Extract the [X, Y] coordinate from the center of the cell holding the provided text.  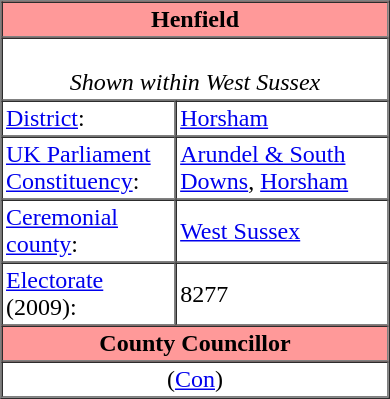
Horsham [282, 118]
Ceremonial county: [89, 232]
Electorate (2009): [89, 294]
Henfield [196, 20]
8277 [282, 294]
Arundel & South Downs, Horsham [282, 168]
West Sussex [282, 232]
Shown within West Sussex [196, 70]
County Councillor [196, 344]
(Con) [196, 380]
District: [89, 118]
UK Parliament Constituency: [89, 168]
